Search for the cell housing the specified text and yield its (x, y) center coordinate. 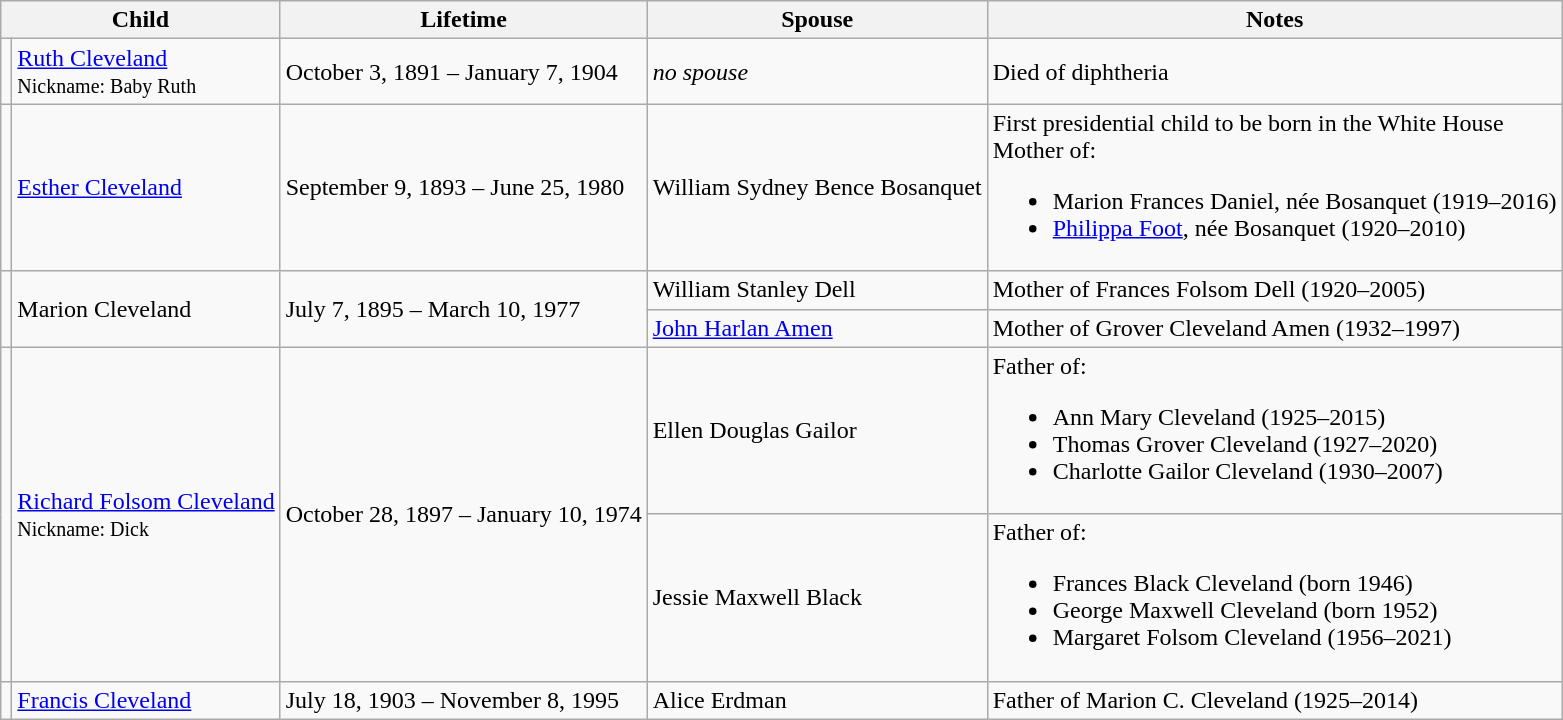
July 7, 1895 – March 10, 1977 (464, 309)
Father of Marion C. Cleveland (1925–2014) (1274, 700)
Lifetime (464, 20)
Esther Cleveland (146, 188)
Father of:Ann Mary Cleveland (1925–2015)Thomas Grover Cleveland (1927–2020)Charlotte Gailor Cleveland (1930–2007) (1274, 430)
Alice Erdman (817, 700)
October 28, 1897 – January 10, 1974 (464, 514)
Richard Folsom ClevelandNickname: Dick (146, 514)
July 18, 1903 – November 8, 1995 (464, 700)
September 9, 1893 – June 25, 1980 (464, 188)
Francis Cleveland (146, 700)
William Stanley Dell (817, 290)
Ellen Douglas Gailor (817, 430)
October 3, 1891 – January 7, 1904 (464, 72)
Notes (1274, 20)
Marion Cleveland (146, 309)
Spouse (817, 20)
William Sydney Bence Bosanquet (817, 188)
Father of:Frances Black Cleveland (born 1946)George Maxwell Cleveland (born 1952)Margaret Folsom Cleveland (1956–2021) (1274, 598)
Mother of Grover Cleveland Amen (1932–1997) (1274, 328)
John Harlan Amen (817, 328)
Ruth ClevelandNickname: Baby Ruth (146, 72)
Mother of Frances Folsom Dell (1920–2005) (1274, 290)
Died of diphtheria (1274, 72)
Jessie Maxwell Black (817, 598)
no spouse (817, 72)
Child (140, 20)
